Determine the [X, Y] coordinate at the center of the cell enclosing the given text.  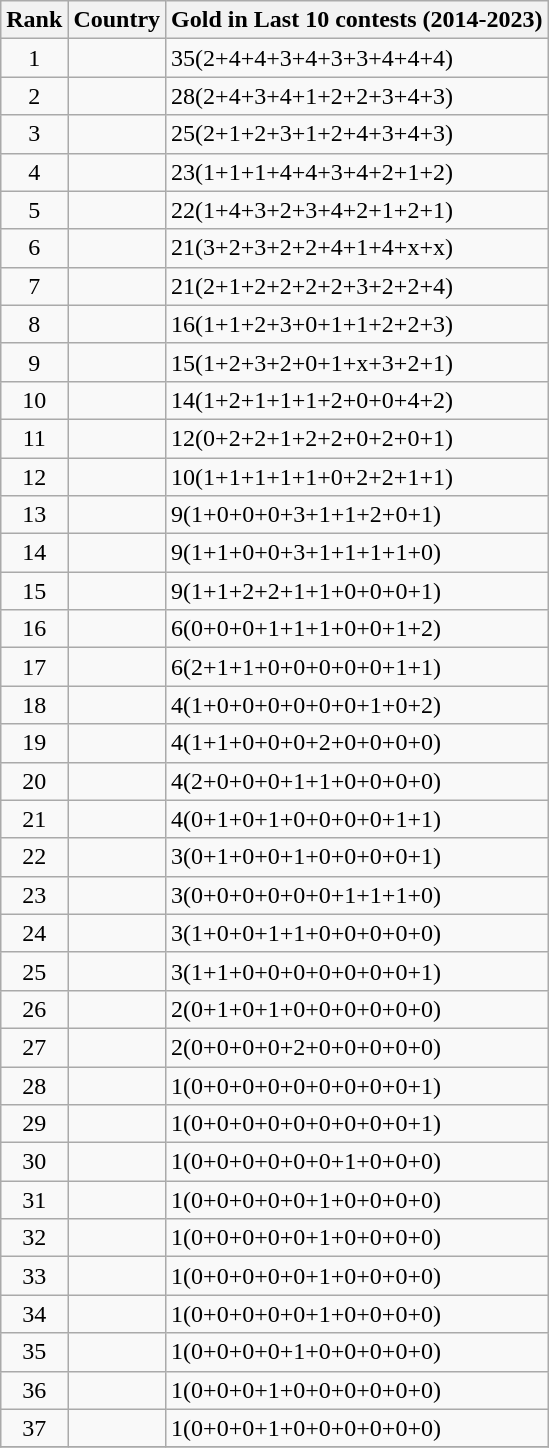
8 [34, 324]
29 [34, 1124]
4 [34, 172]
7 [34, 286]
Gold in Last 10 contests (2014-2023) [357, 20]
22 [34, 857]
Country [117, 20]
14 [34, 553]
23 [34, 895]
33 [34, 1276]
3(0+1+0+0+1+0+0+0+0+1) [357, 857]
28 [34, 1085]
6(0+0+0+1+1+1+0+0+1+2) [357, 629]
10(1+1+1+1+1+0+2+2+1+1) [357, 477]
21 [34, 819]
19 [34, 743]
11 [34, 438]
31 [34, 1200]
21(3+2+3+2+2+4+1+4+x+x) [357, 248]
9(1+1+0+0+3+1+1+1+1+0) [357, 553]
12 [34, 477]
36 [34, 1390]
3 [34, 134]
4(1+1+0+0+0+2+0+0+0+0) [357, 743]
28(2+4+3+4+1+2+2+3+4+3) [357, 96]
35(2+4+4+3+4+3+3+4+4+4) [357, 58]
Rank [34, 20]
2(0+1+0+1+0+0+0+0+0+0) [357, 1009]
1 [34, 58]
26 [34, 1009]
4(1+0+0+0+0+0+0+1+0+2) [357, 705]
4(2+0+0+0+1+1+0+0+0+0) [357, 781]
6(2+1+1+0+0+0+0+0+1+1) [357, 667]
4(0+1+0+1+0+0+0+0+1+1) [357, 819]
2 [34, 96]
15 [34, 591]
10 [34, 400]
1(0+0+0+0+1+0+0+0+0+0) [357, 1352]
23(1+1+1+4+4+3+4+2+1+2) [357, 172]
3(0+0+0+0+0+0+1+1+1+0) [357, 895]
12(0+2+2+1+2+2+0+2+0+1) [357, 438]
16(1+1+2+3+0+1+1+2+2+3) [357, 324]
9(1+1+2+2+1+1+0+0+0+1) [357, 591]
20 [34, 781]
5 [34, 210]
25(2+1+2+3+1+2+4+3+4+3) [357, 134]
18 [34, 705]
9 [34, 362]
27 [34, 1047]
30 [34, 1162]
3(1+1+0+0+0+0+0+0+0+1) [357, 971]
32 [34, 1238]
21(2+1+2+2+2+2+3+2+2+4) [357, 286]
37 [34, 1428]
25 [34, 971]
24 [34, 933]
22(1+4+3+2+3+4+2+1+2+1) [357, 210]
14(1+2+1+1+1+2+0+0+4+2) [357, 400]
34 [34, 1314]
15(1+2+3+2+0+1+x+3+2+1) [357, 362]
3(1+0+0+1+1+0+0+0+0+0) [357, 933]
1(0+0+0+0+0+0+1+0+0+0) [357, 1162]
6 [34, 248]
13 [34, 515]
2(0+0+0+0+2+0+0+0+0+0) [357, 1047]
35 [34, 1352]
17 [34, 667]
16 [34, 629]
9(1+0+0+0+3+1+1+2+0+1) [357, 515]
